Output the (x, y) coordinate of the center of the cell containing the given text.  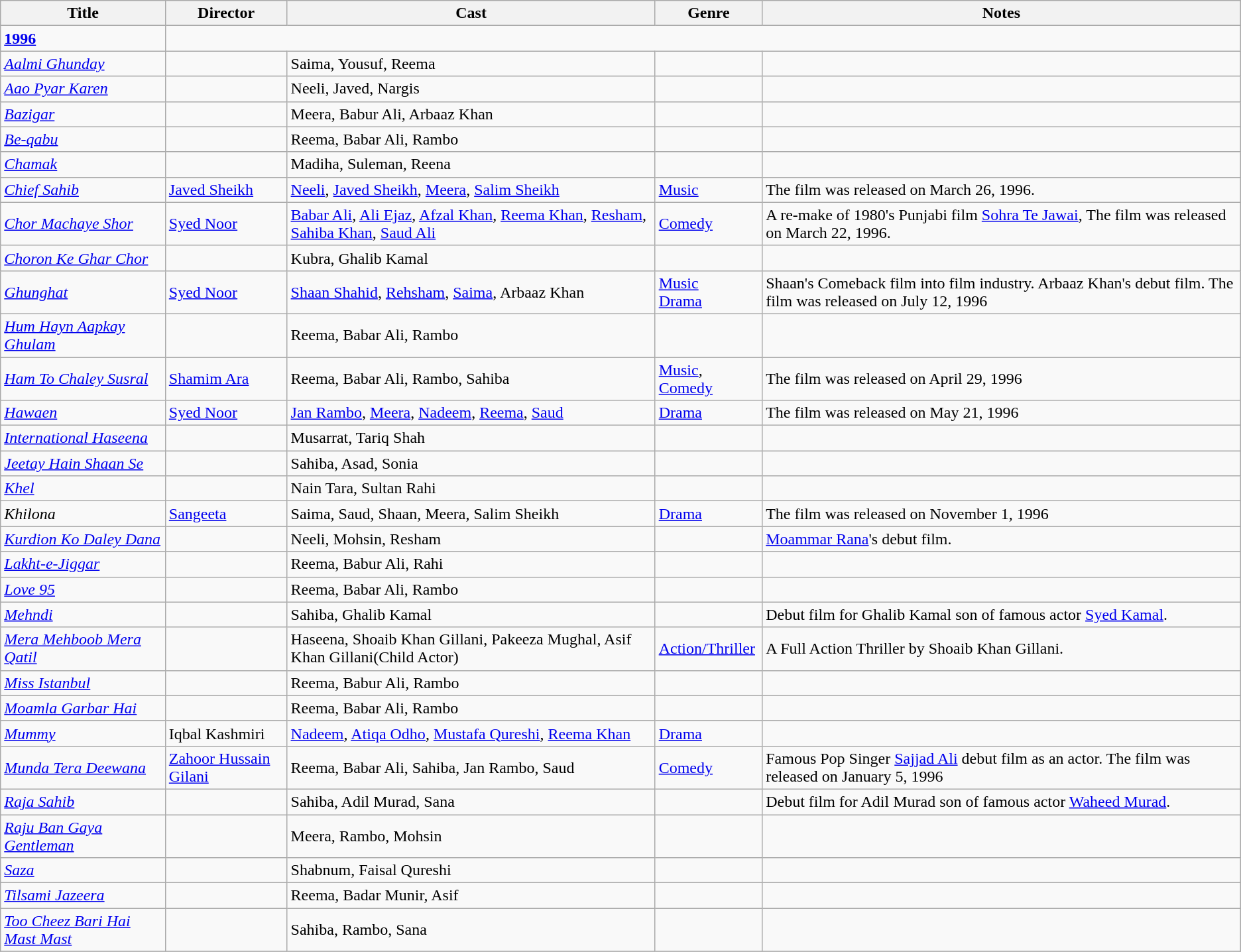
Madiha, Suleman, Reena (471, 164)
Babar Ali, Ali Ejaz, Afzal Khan, Reema Khan, Resham, Sahiba Khan, Saud Ali (471, 224)
MusicDrama (709, 292)
A Full Action Thriller by Shoaib Khan Gillani. (1002, 648)
Reema, Babur Ali, Rahi (471, 564)
Notes (1002, 13)
Moamla Garbar Hai (84, 708)
Neeli, Javed, Nargis (471, 89)
Be-qabu (84, 139)
Chamak (84, 164)
Hum Hayn Aapkay Ghulam (84, 335)
Debut film for Ghalib Kamal son of famous actor Syed Kamal. (1002, 615)
Neeli, Mohsin, Resham (471, 539)
Shaan's Comeback film into film industry. Arbaaz Khan's debut film. The film was released on July 12, 1996 (1002, 292)
Sahiba, Asad, Sonia (471, 463)
Munda Tera Deewana (84, 768)
Shaan Shahid, Rehsham, Saima, Arbaaz Khan (471, 292)
Ghunghat (84, 292)
Neeli, Javed Sheikh, Meera, Salim Sheikh (471, 190)
The film was released on May 21, 1996 (1002, 413)
1996 (84, 38)
Ham To Chaley Susral (84, 378)
Jan Rambo, Meera, Nadeem, Reema, Saud (471, 413)
Cast (471, 13)
The film was released on November 1, 1996 (1002, 514)
Hawaen (84, 413)
Sahiba, Adil Murad, Sana (471, 802)
International Haseena (84, 438)
Lakht-e-Jiggar (84, 564)
Nadeem, Atiqa Odho, Mustafa Qureshi, Reema Khan (471, 733)
Action/Thriller (709, 648)
Reema, Babar Ali, Sahiba, Jan Rambo, Saud (471, 768)
Saima, Saud, Shaan, Meera, Salim Sheikh (471, 514)
Khel (84, 489)
Shabnum, Faisal Qureshi (471, 870)
Raja Sahib (84, 802)
Sahiba, Ghalib Kamal (471, 615)
Famous Pop Singer Sajjad Ali debut film as an actor. The film was released on January 5, 1996 (1002, 768)
Moammar Rana's debut film. (1002, 539)
Khilona (84, 514)
Saza (84, 870)
Too Cheez Bari Hai Mast Mast (84, 929)
Meera, Babur Ali, Arbaaz Khan (471, 114)
Title (84, 13)
Haseena, Shoaib Khan Gillani, Pakeeza Mughal, Asif Khan Gillani(Child Actor) (471, 648)
Reema, Babur Ali, Rambo (471, 683)
Reema, Badar Munir, Asif (471, 896)
Sangeeta (226, 514)
Tilsami Jazeera (84, 896)
Kurdion Ko Daley Dana (84, 539)
The film was released on March 26, 1996. (1002, 190)
Mehndi (84, 615)
Javed Sheikh (226, 190)
Mera Mehboob Mera Qatil (84, 648)
Shamim Ara (226, 378)
Chor Machaye Shor (84, 224)
Sahiba, Rambo, Sana (471, 929)
Love 95 (84, 589)
Debut film for Adil Murad son of famous actor Waheed Murad. (1002, 802)
Choron Ke Ghar Chor (84, 258)
Mummy (84, 733)
Musarrat, Tariq Shah (471, 438)
A re-make of 1980's Punjabi film Sohra Te Jawai, The film was released on March 22, 1996. (1002, 224)
Saima, Yousuf, Reema (471, 64)
Raju Ban Gaya Gentleman (84, 835)
Chief Sahib (84, 190)
Kubra, Ghalib Kamal (471, 258)
Aao Pyar Karen (84, 89)
Reema, Babar Ali, Rambo, Sahiba (471, 378)
Nain Tara, Sultan Rahi (471, 489)
Aalmi Ghunday (84, 64)
Iqbal Kashmiri (226, 733)
Genre (709, 13)
Bazigar (84, 114)
Zahoor Hussain Gilani (226, 768)
Jeetay Hain Shaan Se (84, 463)
Director (226, 13)
Music, Comedy (709, 378)
Miss Istanbul (84, 683)
The film was released on April 29, 1996 (1002, 378)
Music (709, 190)
Meera, Rambo, Mohsin (471, 835)
